Scan for the cell matching the given text and deliver its (x, y) coordinate at center. 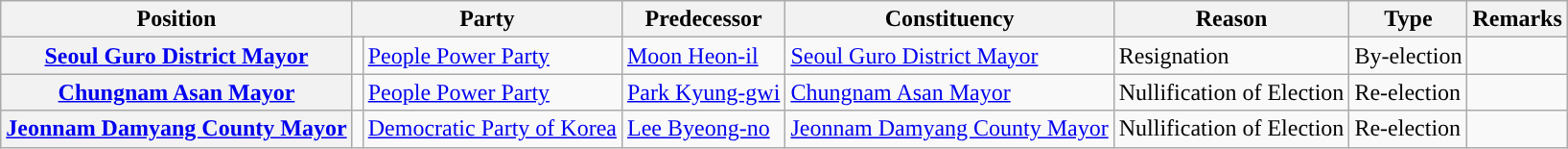
Lee Byeong-no (703, 129)
Constituency (949, 19)
Party (487, 19)
Resignation (1231, 56)
By-election (1408, 56)
Predecessor (703, 19)
Moon Heon-il (703, 56)
Type (1408, 19)
Position (176, 19)
Remarks (1517, 19)
Reason (1231, 19)
Park Kyung-gwi (703, 92)
Democratic Party of Korea (492, 129)
